Find where the given text appears and provide that cell's center as [X, Y] coordinate. 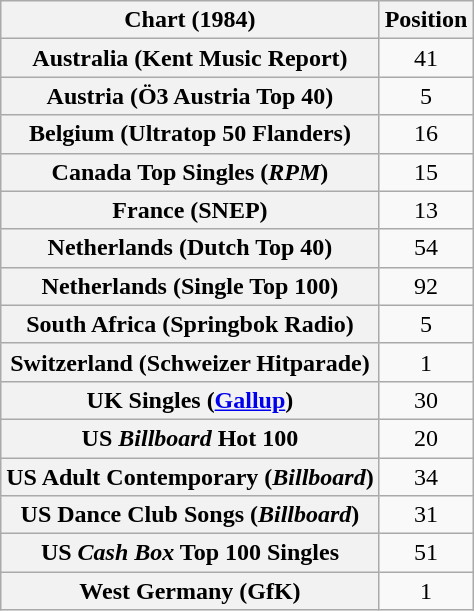
Netherlands (Single Top 100) [190, 286]
54 [426, 248]
Chart (1984) [190, 20]
13 [426, 210]
Switzerland (Schweizer Hitparade) [190, 362]
41 [426, 58]
20 [426, 438]
US Cash Box Top 100 Singles [190, 553]
UK Singles (Gallup) [190, 400]
34 [426, 477]
US Billboard Hot 100 [190, 438]
Canada Top Singles (RPM) [190, 172]
Australia (Kent Music Report) [190, 58]
Belgium (Ultratop 50 Flanders) [190, 134]
92 [426, 286]
30 [426, 400]
Netherlands (Dutch Top 40) [190, 248]
15 [426, 172]
France (SNEP) [190, 210]
West Germany (GfK) [190, 591]
Austria (Ö3 Austria Top 40) [190, 96]
US Dance Club Songs (Billboard) [190, 515]
US Adult Contemporary (Billboard) [190, 477]
51 [426, 553]
31 [426, 515]
Position [426, 20]
16 [426, 134]
South Africa (Springbok Radio) [190, 324]
